Determine the (x, y) coordinate at the center of the cell enclosing the given text.  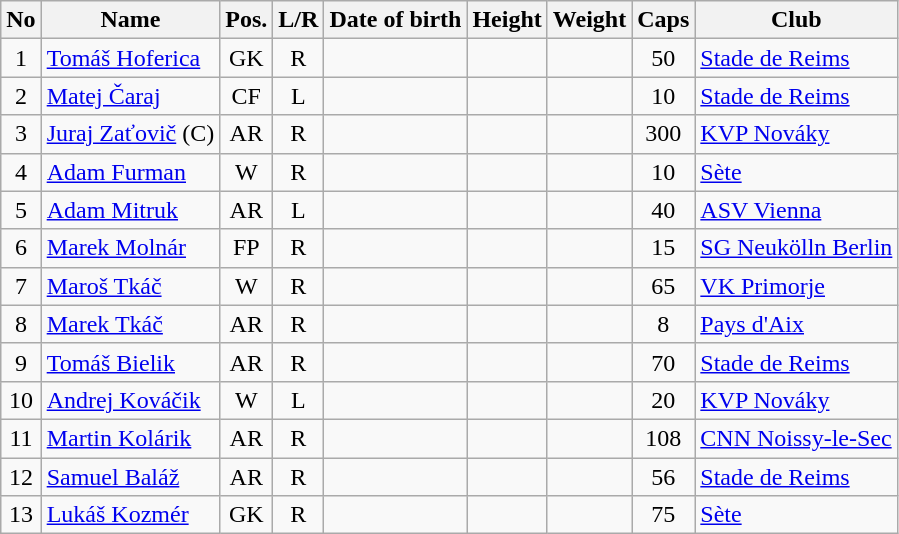
CF (246, 96)
4 (21, 172)
Club (796, 20)
Pays d'Aix (796, 324)
6 (21, 248)
Martin Kolárik (130, 438)
Samuel Baláž (130, 477)
Caps (664, 20)
50 (664, 58)
300 (664, 134)
L/R (298, 20)
2 (21, 96)
Marek Molnár (130, 248)
Weight (589, 20)
Tomáš Bielik (130, 362)
70 (664, 362)
Juraj Zaťovič (C) (130, 134)
No (21, 20)
Marek Tkáč (130, 324)
65 (664, 286)
Andrej Kováčik (130, 400)
9 (21, 362)
15 (664, 248)
Height (507, 20)
5 (21, 210)
Maroš Tkáč (130, 286)
7 (21, 286)
Date of birth (396, 20)
Adam Furman (130, 172)
CNN Noissy-le-Sec (796, 438)
Adam Mitruk (130, 210)
Matej Čaraj (130, 96)
Pos. (246, 20)
1 (21, 58)
13 (21, 515)
12 (21, 477)
20 (664, 400)
FP (246, 248)
Tomáš Hoferica (130, 58)
108 (664, 438)
56 (664, 477)
75 (664, 515)
ASV Vienna (796, 210)
3 (21, 134)
Name (130, 20)
VK Primorje (796, 286)
SG Neukölln Berlin (796, 248)
40 (664, 210)
11 (21, 438)
Lukáš Kozmér (130, 515)
